Provide the [X, Y] coordinate of the cell's center where the given text is located.  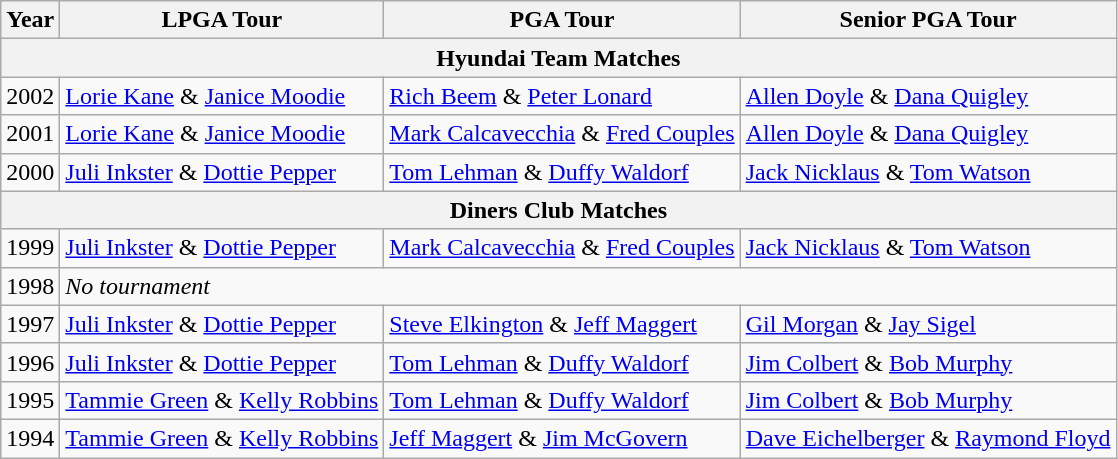
1999 [30, 248]
PGA Tour [562, 20]
1996 [30, 362]
Hyundai Team Matches [558, 58]
2001 [30, 134]
Year [30, 20]
Gil Morgan & Jay Sigel [928, 324]
No tournament [588, 286]
LPGA Tour [222, 20]
1998 [30, 286]
2000 [30, 172]
Diners Club Matches [558, 210]
1997 [30, 324]
2002 [30, 96]
Jeff Maggert & Jim McGovern [562, 438]
1994 [30, 438]
Steve Elkington & Jeff Maggert [562, 324]
1995 [30, 400]
Dave Eichelberger & Raymond Floyd [928, 438]
Rich Beem & Peter Lonard [562, 96]
Senior PGA Tour [928, 20]
